Extract the (x, y) coordinate from the center of the cell holding the provided text.  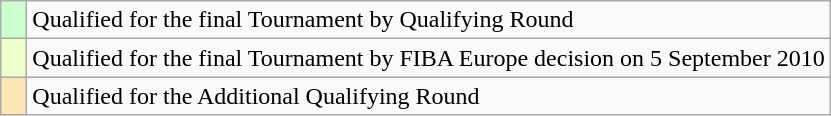
Qualified for the Additional Qualifying Round (428, 96)
Qualified for the final Tournament by FIBA Europe decision on 5 September 2010 (428, 58)
Qualified for the final Tournament by Qualifying Round (428, 20)
